Provide the (x, y) coordinate of the cell's center where the given text is located.  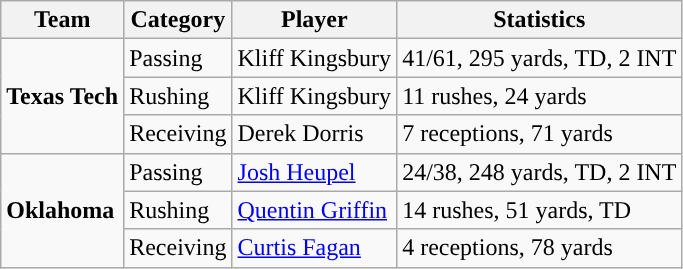
41/61, 295 yards, TD, 2 INT (540, 58)
4 receptions, 78 yards (540, 248)
Curtis Fagan (314, 248)
Josh Heupel (314, 172)
11 rushes, 24 yards (540, 96)
Team (62, 20)
Quentin Griffin (314, 210)
Derek Dorris (314, 134)
24/38, 248 yards, TD, 2 INT (540, 172)
7 receptions, 71 yards (540, 134)
14 rushes, 51 yards, TD (540, 210)
Category (178, 20)
Oklahoma (62, 210)
Texas Tech (62, 96)
Statistics (540, 20)
Player (314, 20)
